For the text-containing cell, return its midpoint in (X, Y) coordinate format. 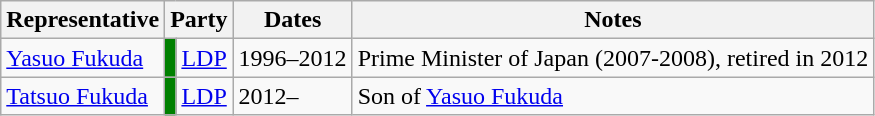
Dates (292, 20)
Notes (613, 20)
Tatsuo Fukuda (83, 96)
Prime Minister of Japan (2007-2008), retired in 2012 (613, 58)
1996–2012 (292, 58)
2012– (292, 96)
Yasuo Fukuda (83, 58)
Party (199, 20)
Son of Yasuo Fukuda (613, 96)
Representative (83, 20)
